Find where the given text appears and provide that cell's center as [x, y] coordinate. 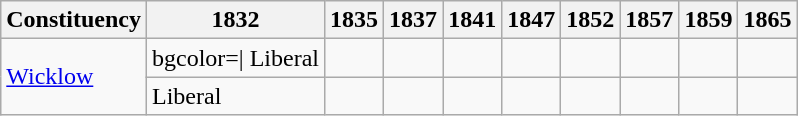
1865 [768, 20]
Wicklow [74, 77]
1837 [414, 20]
1857 [650, 20]
1832 [235, 20]
1859 [708, 20]
1841 [472, 20]
1847 [532, 20]
Constituency [74, 20]
1835 [354, 20]
bgcolor=| Liberal [235, 58]
1852 [590, 20]
Liberal [235, 96]
